For the text-containing cell, return its midpoint in [X, Y] coordinate format. 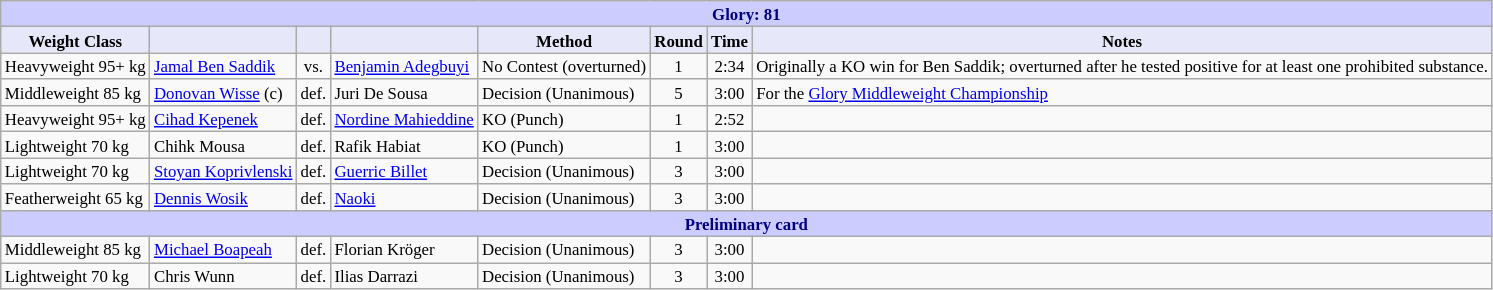
Guerric Billet [404, 171]
For the Glory Middleweight Championship [1122, 93]
2:34 [730, 66]
Rafik Habiat [404, 145]
Round [678, 40]
Time [730, 40]
vs. [314, 66]
Featherweight 65 kg [76, 197]
Naoki [404, 197]
Preliminary card [746, 224]
Cihad Kepenek [224, 119]
Weight Class [76, 40]
5 [678, 93]
Dennis Wosik [224, 197]
Notes [1122, 40]
Donovan Wisse (c) [224, 93]
Originally a KO win for Ben Saddik; overturned after he tested positive for at least one prohibited substance. [1122, 66]
Method [564, 40]
Glory: 81 [746, 14]
No Contest (overturned) [564, 66]
Benjamin Adegbuyi [404, 66]
Chris Wunn [224, 276]
Nordine Mahieddine [404, 119]
Ilias Darrazi [404, 276]
Florian Kröger [404, 250]
Stoyan Koprivlenski [224, 171]
2:52 [730, 119]
Juri De Sousa [404, 93]
Chihk Mousa [224, 145]
Jamal Ben Saddik [224, 66]
Michael Boapeah [224, 250]
